Return the [X, Y] coordinate for the center point of the cell that contains the specified text.  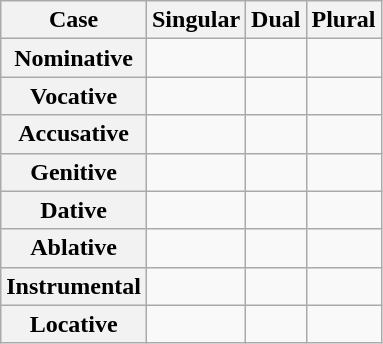
Dative [74, 210]
Plural [344, 20]
Nominative [74, 58]
Accusative [74, 134]
Genitive [74, 172]
Case [74, 20]
Singular [196, 20]
Dual [276, 20]
Ablative [74, 248]
Instrumental [74, 286]
Vocative [74, 96]
Locative [74, 324]
